For the text-containing cell, return its midpoint in (x, y) coordinate format. 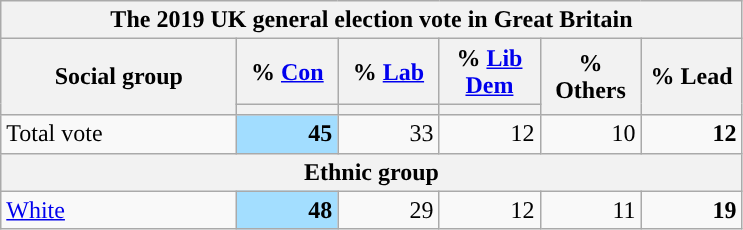
19 (692, 210)
% Lib Dem (490, 72)
% Others (590, 77)
Social group (119, 77)
% Lab (388, 72)
10 (590, 134)
% Lead (692, 77)
48 (288, 210)
33 (388, 134)
11 (590, 210)
29 (388, 210)
45 (288, 134)
% Con (288, 72)
Total vote (119, 134)
White (119, 210)
Ethnic group (372, 172)
The 2019 UK general election vote in Great Britain (372, 20)
